Capture the cell that displays the provided text and extract its [X, Y] central coordinate. 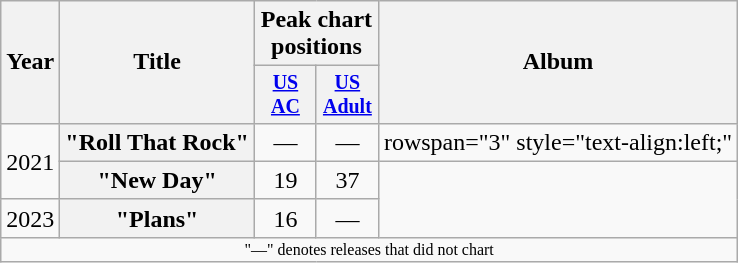
Peak chartpositions [316, 34]
16 [285, 218]
Year [30, 62]
USAC [285, 94]
37 [347, 180]
"Roll That Rock" [158, 142]
"Plans" [158, 218]
19 [285, 180]
"—" denotes releases that did not chart [370, 249]
Title [158, 62]
Album [558, 62]
2023 [30, 218]
rowspan="3" style="text-align:left;" [558, 142]
"New Day" [158, 180]
US Adult [347, 94]
2021 [30, 161]
